Locate the cell with the specified text and output its (X, Y) center coordinate. 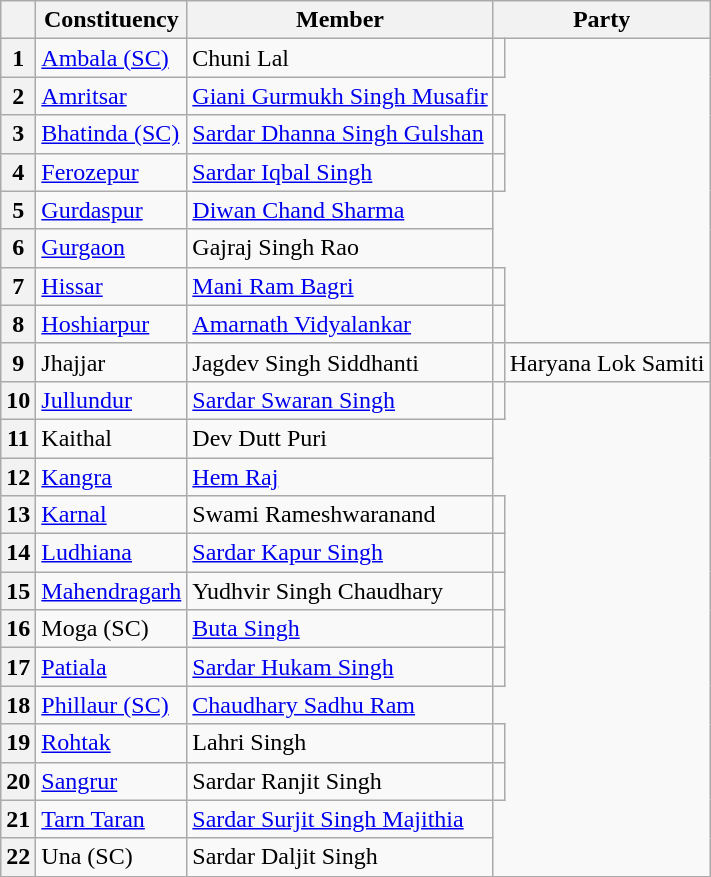
Constituency (112, 20)
Sardar Iqbal Singh (340, 172)
7 (18, 286)
Buta Singh (340, 629)
Bhatinda (SC) (112, 134)
3 (18, 134)
Mani Ram Bagri (340, 286)
15 (18, 591)
18 (18, 705)
Sardar Hukam Singh (340, 667)
Lahri Singh (340, 743)
Hissar (112, 286)
21 (18, 819)
Rohtak (112, 743)
1 (18, 58)
2 (18, 96)
Phillaur (SC) (112, 705)
19 (18, 743)
16 (18, 629)
Ludhiana (112, 553)
Member (340, 20)
22 (18, 857)
Ambala (SC) (112, 58)
20 (18, 781)
5 (18, 210)
Hoshiarpur (112, 324)
14 (18, 553)
Sardar Dhanna Singh Gulshan (340, 134)
Gajraj Singh Rao (340, 248)
Una (SC) (112, 857)
Kaithal (112, 438)
Chuni Lal (340, 58)
11 (18, 438)
Sangrur (112, 781)
Jagdev Singh Siddhanti (340, 362)
Hem Raj (340, 477)
Karnal (112, 515)
Amarnath Vidyalankar (340, 324)
Chaudhary Sadhu Ram (340, 705)
9 (18, 362)
12 (18, 477)
10 (18, 400)
Patiala (112, 667)
Yudhvir Singh Chaudhary (340, 591)
Ferozepur (112, 172)
17 (18, 667)
Jhajjar (112, 362)
Amritsar (112, 96)
Dev Dutt Puri (340, 438)
Sardar Daljit Singh (340, 857)
Jullundur (112, 400)
4 (18, 172)
6 (18, 248)
Giani Gurmukh Singh Musafir (340, 96)
Sardar Surjit Singh Majithia (340, 819)
Party (602, 20)
Haryana Lok Samiti (607, 362)
Tarn Taran (112, 819)
Sardar Swaran Singh (340, 400)
Diwan Chand Sharma (340, 210)
Gurgaon (112, 248)
Mahendragarh (112, 591)
Gurdaspur (112, 210)
Sardar Ranjit Singh (340, 781)
13 (18, 515)
Sardar Kapur Singh (340, 553)
Kangra (112, 477)
Moga (SC) (112, 629)
Swami Rameshwaranand (340, 515)
8 (18, 324)
